Provide the [x, y] coordinate of the cell's center where the given text is located.  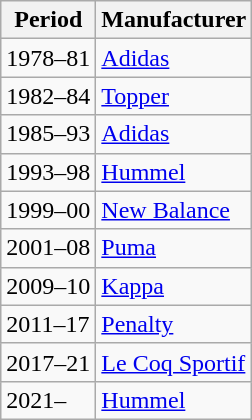
1982–84 [48, 96]
2011–17 [48, 324]
2021– [48, 400]
Topper [174, 96]
Puma [174, 248]
2001–08 [48, 248]
Le Coq Sportif [174, 362]
Kappa [174, 286]
1985–93 [48, 134]
Period [48, 20]
Penalty [174, 324]
2009–10 [48, 286]
1993–98 [48, 172]
1999–00 [48, 210]
1978–81 [48, 58]
2017–21 [48, 362]
Manufacturer [174, 20]
New Balance [174, 210]
